Provide the [X, Y] coordinate of the cell's center where the given text is located.  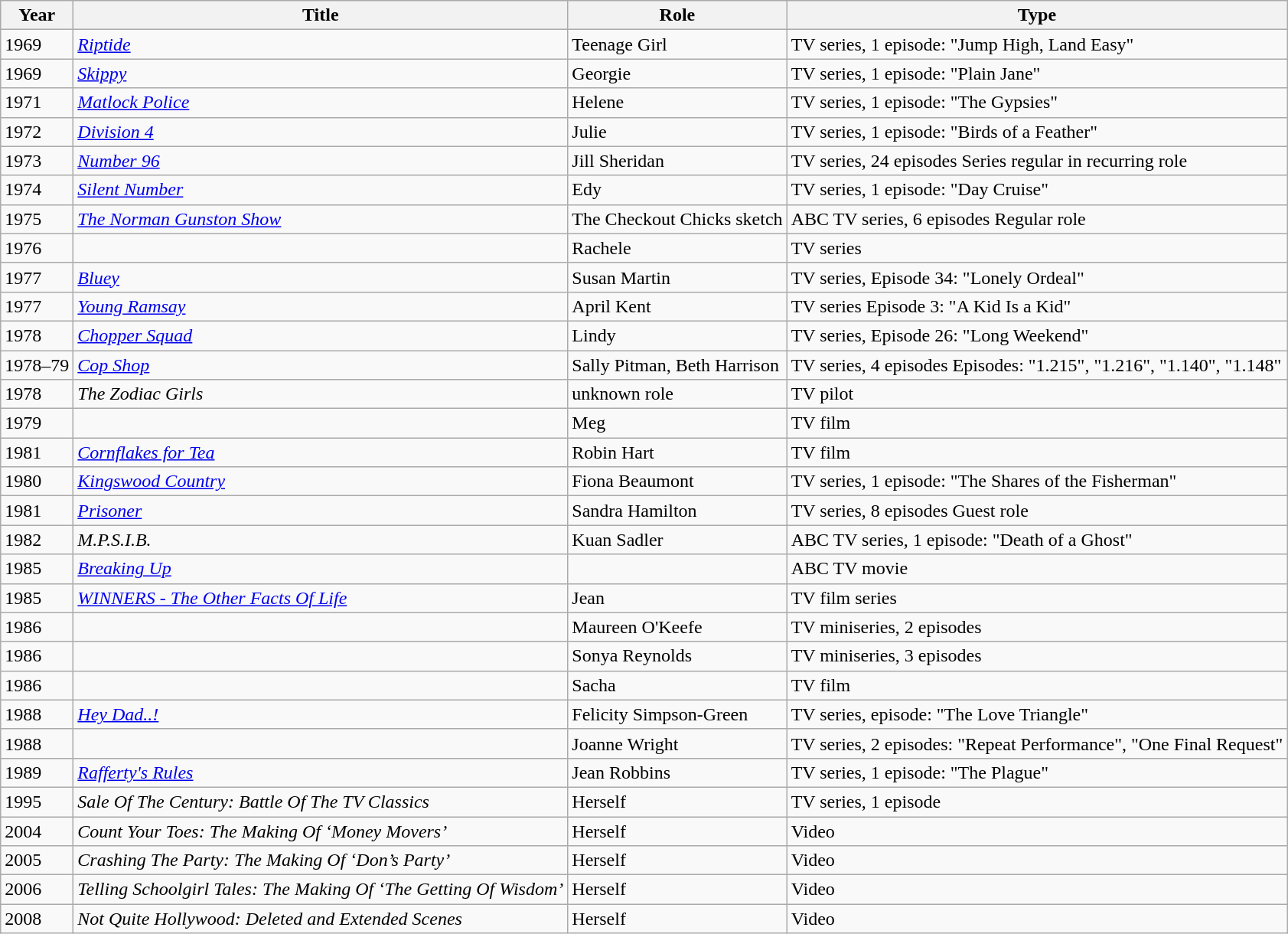
Maureen O'Keefe [677, 627]
Sale Of The Century: Battle Of The TV Classics [321, 802]
TV series, episode: "The Love Triangle" [1037, 714]
1972 [37, 132]
1975 [37, 219]
Susan Martin [677, 277]
Georgie [677, 73]
Felicity Simpson-Green [677, 714]
Prisoner [321, 511]
Skippy [321, 73]
Role [677, 15]
Silent Number [321, 190]
The Norman Gunston Show [321, 219]
Bluey [321, 277]
Chopper Squad [321, 335]
TV series, 1 episode: "Plain Jane" [1037, 73]
2006 [37, 890]
Hey Dad..! [321, 714]
TV series, 8 episodes Guest role [1037, 511]
TV series, Episode 34: "Lonely Ordeal" [1037, 277]
1980 [37, 482]
ABC TV movie [1037, 569]
Telling Schoolgirl Tales: The Making Of ‘The Getting Of Wisdom’ [321, 890]
TV miniseries, 3 episodes [1037, 656]
1979 [37, 423]
Jill Sheridan [677, 161]
ABC TV series, 6 episodes Regular role [1037, 219]
Lindy [677, 335]
WINNERS - The Other Facts Of Life [321, 598]
Matlock Police [321, 103]
1974 [37, 190]
TV series, 2 episodes: "Repeat Performance", "One Final Request" [1037, 743]
Count Your Toes: The Making Of ‘Money Movers’ [321, 831]
1978–79 [37, 365]
Robin Hart [677, 452]
Sonya Reynolds [677, 656]
1989 [37, 772]
ABC TV series, 1 episode: "Death of a Ghost" [1037, 540]
Joanne Wright [677, 743]
Sally Pitman, Beth Harrison [677, 365]
Breaking Up [321, 569]
Fiona Beaumont [677, 482]
April Kent [677, 306]
2004 [37, 831]
Not Quite Hollywood: Deleted and Extended Scenes [321, 919]
Rafferty's Rules [321, 772]
Crashing The Party: The Making Of ‘Don’s Party’ [321, 861]
Division 4 [321, 132]
The Checkout Chicks sketch [677, 219]
Kuan Sadler [677, 540]
Meg [677, 423]
Sacha [677, 685]
1995 [37, 802]
2008 [37, 919]
Rachele [677, 248]
Julie [677, 132]
TV series, 1 episode [1037, 802]
TV film series [1037, 598]
TV pilot [1037, 394]
Sandra Hamilton [677, 511]
Helene [677, 103]
TV series, Episode 26: "Long Weekend" [1037, 335]
Title [321, 15]
Jean [677, 598]
TV series, 1 episode: "The Shares of the Fisherman" [1037, 482]
TV series, 4 episodes Episodes: "1.215", "1.216", "1.140", "1.148" [1037, 365]
unknown role [677, 394]
The Zodiac Girls [321, 394]
TV series, 1 episode: "Day Cruise" [1037, 190]
Teenage Girl [677, 44]
1973 [37, 161]
TV series, 1 episode: "Jump High, Land Easy" [1037, 44]
Kingswood Country [321, 482]
Type [1037, 15]
1976 [37, 248]
1971 [37, 103]
TV miniseries, 2 episodes [1037, 627]
TV series, 1 episode: "The Plague" [1037, 772]
Jean Robbins [677, 772]
TV series, 1 episode: "Birds of a Feather" [1037, 132]
Cop Shop [321, 365]
Young Ramsay [321, 306]
TV series, 24 episodes Series regular in recurring role [1037, 161]
Number 96 [321, 161]
TV series, 1 episode: "The Gypsies" [1037, 103]
2005 [37, 861]
Riptide [321, 44]
Year [37, 15]
Edy [677, 190]
TV series [1037, 248]
M.P.S.I.B. [321, 540]
TV series Episode 3: "A Kid Is a Kid" [1037, 306]
1982 [37, 540]
Cornflakes for Tea [321, 452]
